Search for the cell housing the specified text and yield its [X, Y] center coordinate. 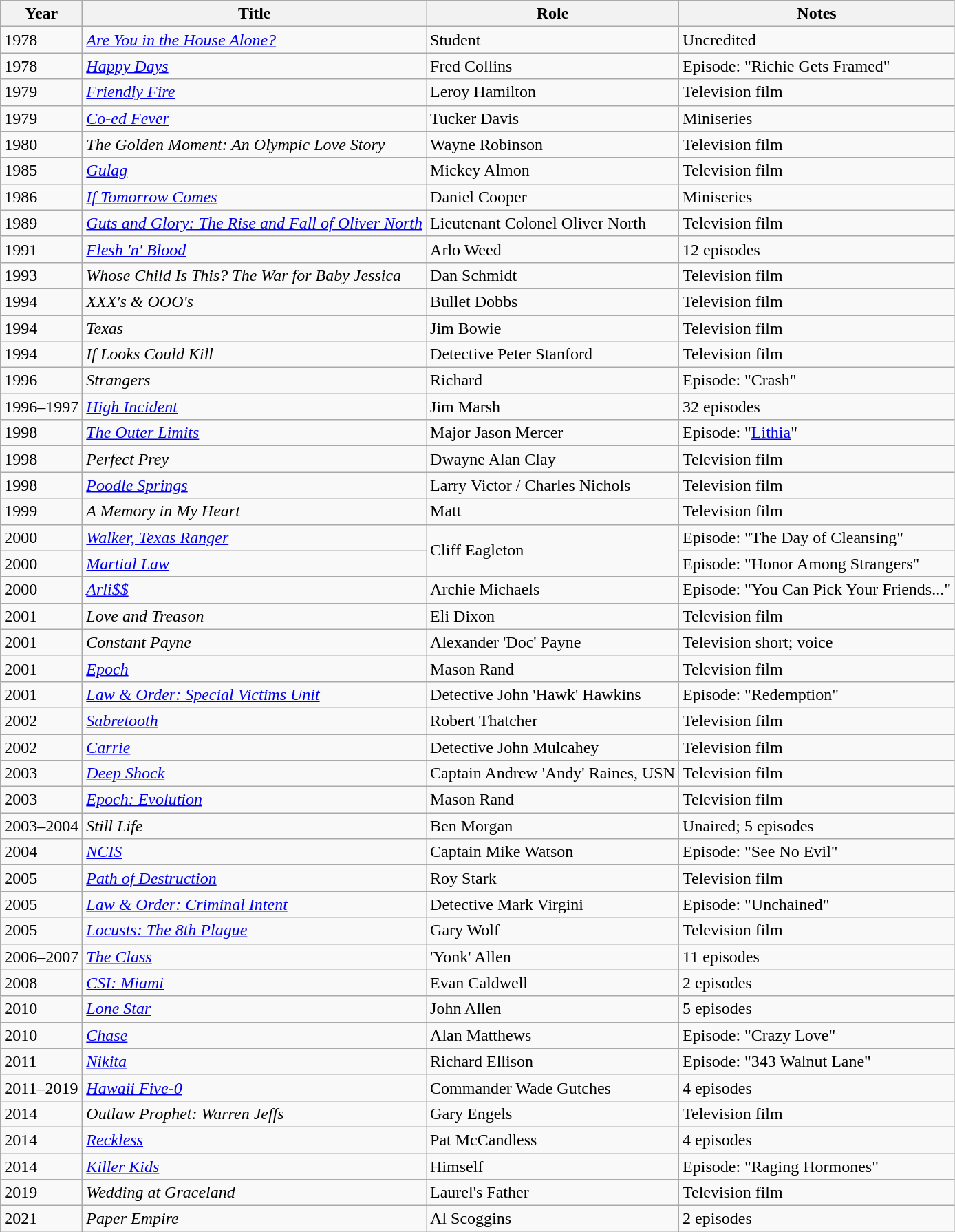
Uncredited [817, 40]
If Looks Could Kill [255, 354]
Episode: "Crash" [817, 381]
The Class [255, 957]
Epoch [255, 668]
2003–2004 [41, 826]
Commander Wade Gutches [553, 1087]
Lieutenant Colonel Oliver North [553, 223]
1996 [41, 381]
Episode: "Lithia" [817, 433]
1986 [41, 197]
2011 [41, 1061]
Detective John 'Hawk' Hawkins [553, 694]
Arlo Weed [553, 249]
Detective Peter Stanford [553, 354]
1993 [41, 275]
Jim Bowie [553, 328]
Year [41, 14]
Happy Days [255, 66]
Dan Schmidt [553, 275]
Outlaw Prophet: Warren Jeffs [255, 1114]
Alan Matthews [553, 1035]
Are You in the House Alone? [255, 40]
Tucker Davis [553, 118]
Episode: "343 Walnut Lane" [817, 1061]
Detective Mark Virgini [553, 904]
Episode: "Redemption" [817, 694]
5 episodes [817, 1009]
Role [553, 14]
Still Life [255, 826]
NCIS [255, 852]
2011–2019 [41, 1087]
Love and Treason [255, 616]
Hawaii Five-0 [255, 1087]
If Tomorrow Comes [255, 197]
Guts and Glory: The Rise and Fall of Oliver North [255, 223]
Episode: "Raging Hormones" [817, 1167]
Cliff Eagleton [553, 551]
Eli Dixon [553, 616]
2019 [41, 1193]
Martial Law [255, 564]
Sabretooth [255, 721]
Episode: "Honor Among Strangers" [817, 564]
Constant Payne [255, 642]
The Outer Limits [255, 433]
Ben Morgan [553, 826]
XXX's & OOO's [255, 301]
Archie Michaels [553, 590]
The Golden Moment: An Olympic Love Story [255, 145]
Episode: "Richie Gets Framed" [817, 66]
Wayne Robinson [553, 145]
Chase [255, 1035]
Deep Shock [255, 774]
Epoch: Evolution [255, 800]
Poodle Springs [255, 485]
John Allen [553, 1009]
Nikita [255, 1061]
High Incident [255, 407]
Pat McCandless [553, 1140]
Robert Thatcher [553, 721]
Killer Kids [255, 1167]
Unaired; 5 episodes [817, 826]
Episode: "The Day of Cleansing" [817, 538]
A Memory in My Heart [255, 511]
Law & Order: Special Victims Unit [255, 694]
Jim Marsh [553, 407]
Notes [817, 14]
1980 [41, 145]
Richard Ellison [553, 1061]
12 episodes [817, 249]
Perfect Prey [255, 459]
Gary Engels [553, 1114]
Himself [553, 1167]
Friendly Fire [255, 92]
Title [255, 14]
Gulag [255, 171]
Major Jason Mercer [553, 433]
11 episodes [817, 957]
1999 [41, 511]
Carrie [255, 747]
Evan Caldwell [553, 983]
'Yonk' Allen [553, 957]
Daniel Cooper [553, 197]
2021 [41, 1219]
Captain Mike Watson [553, 852]
Locusts: The 8th Plague [255, 931]
Dwayne Alan Clay [553, 459]
Co-ed Fever [255, 118]
Law & Order: Criminal Intent [255, 904]
Lone Star [255, 1009]
Strangers [255, 381]
Bullet Dobbs [553, 301]
1985 [41, 171]
1989 [41, 223]
Al Scoggins [553, 1219]
Fred Collins [553, 66]
Laurel's Father [553, 1193]
Roy Stark [553, 878]
Richard [553, 381]
Flesh 'n' Blood [255, 249]
Reckless [255, 1140]
Captain Andrew 'Andy' Raines, USN [553, 774]
Wedding at Graceland [255, 1193]
1996–1997 [41, 407]
Walker, Texas Ranger [255, 538]
CSI: Miami [255, 983]
Texas [255, 328]
Arli$$ [255, 590]
Episode: "Unchained" [817, 904]
Episode: "Crazy Love" [817, 1035]
2004 [41, 852]
Alexander 'Doc' Payne [553, 642]
1991 [41, 249]
Student [553, 40]
Mickey Almon [553, 171]
Whose Child Is This? The War for Baby Jessica [255, 275]
Episode: "You Can Pick Your Friends..." [817, 590]
32 episodes [817, 407]
Detective John Mulcahey [553, 747]
2008 [41, 983]
Gary Wolf [553, 931]
Path of Destruction [255, 878]
Larry Victor / Charles Nichols [553, 485]
2006–2007 [41, 957]
Leroy Hamilton [553, 92]
Television short; voice [817, 642]
Episode: "See No Evil" [817, 852]
Matt [553, 511]
Paper Empire [255, 1219]
